Pinpoint the cell where the given text exists, returning its (x, y) midpoint coordinate. 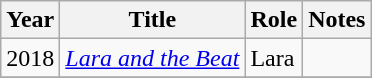
Lara (274, 58)
Role (274, 20)
Notes (337, 20)
2018 (30, 58)
Year (30, 20)
Lara and the Beat (152, 58)
Title (152, 20)
